Scan for the cell matching the given text and deliver its (X, Y) coordinate at center. 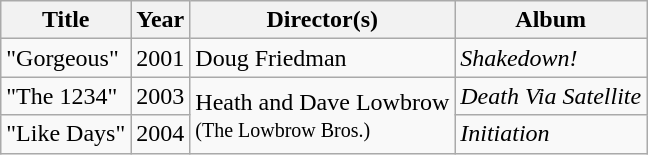
Director(s) (322, 20)
2003 (160, 96)
Doug Friedman (322, 58)
Album (551, 20)
Death Via Satellite (551, 96)
Title (66, 20)
2004 (160, 134)
"The 1234" (66, 96)
"Gorgeous" (66, 58)
Shakedown! (551, 58)
Initiation (551, 134)
"Like Days" (66, 134)
Year (160, 20)
2001 (160, 58)
Heath and Dave Lowbrow(The Lowbrow Bros.) (322, 115)
